Identify which cell holds the provided text, then report its (x, y) central coordinate. 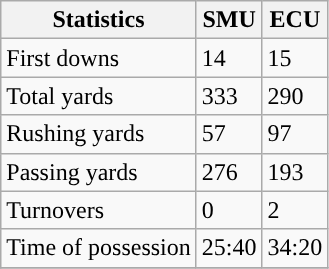
SMU (229, 20)
Total yards (99, 96)
Rushing yards (99, 134)
Statistics (99, 20)
ECU (295, 20)
15 (295, 58)
Passing yards (99, 172)
25:40 (229, 248)
333 (229, 96)
276 (229, 172)
0 (229, 210)
First downs (99, 58)
2 (295, 210)
57 (229, 134)
14 (229, 58)
Turnovers (99, 210)
97 (295, 134)
34:20 (295, 248)
290 (295, 96)
Time of possession (99, 248)
193 (295, 172)
